Find where the given text appears and provide that cell's center as (X, Y) coordinate. 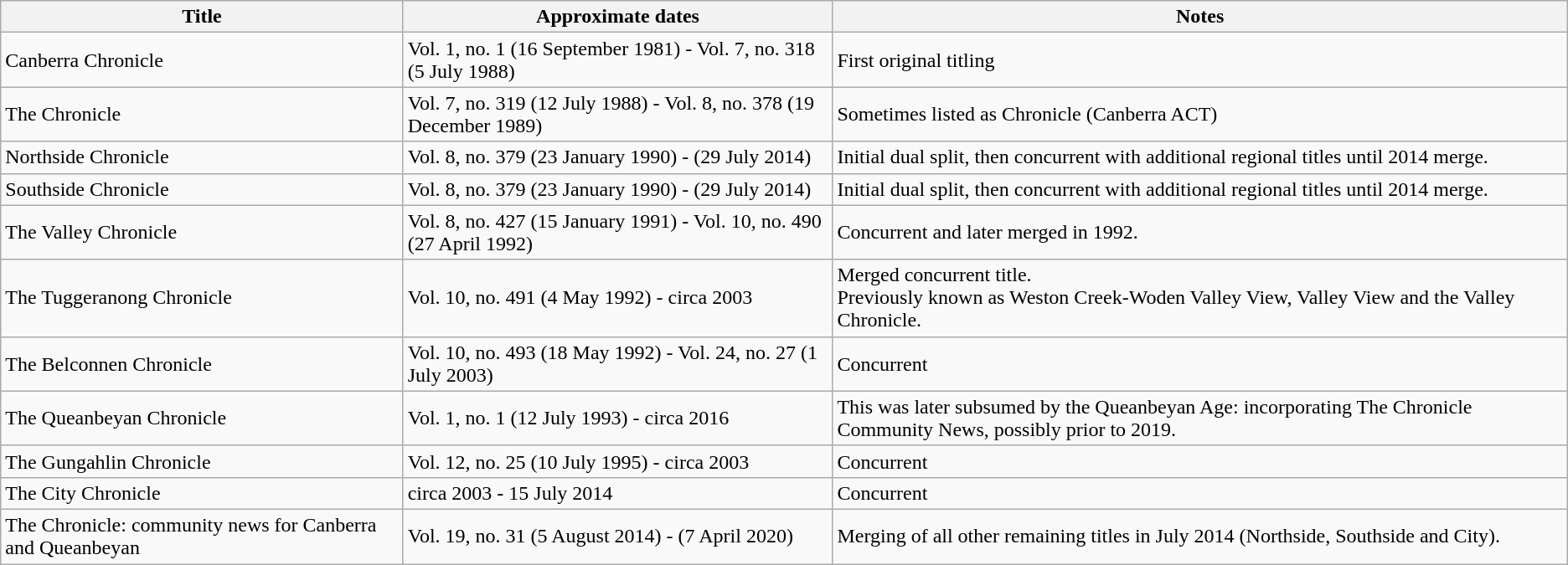
Vol. 19, no. 31 (5 August 2014) - (7 April 2020) (618, 536)
Vol. 7, no. 319 (12 July 1988) - Vol. 8, no. 378 (19 December 1989) (618, 114)
The Chronicle (202, 114)
Title (202, 17)
This was later subsumed by the Queanbeyan Age: incorporating The Chronicle Community News, possibly prior to 2019. (1199, 419)
Sometimes listed as Chronicle (Canberra ACT) (1199, 114)
Northside Chronicle (202, 157)
The Tuggeranong Chronicle (202, 298)
Southside Chronicle (202, 189)
The Gungahlin Chronicle (202, 461)
Merged concurrent title.Previously known as Weston Creek-Woden Valley View, Valley View and the Valley Chronicle. (1199, 298)
Vol. 12, no. 25 (10 July 1995) - circa 2003 (618, 461)
Merging of all other remaining titles in July 2014 (Northside, Southside and City). (1199, 536)
Vol. 10, no. 491 (4 May 1992) - circa 2003 (618, 298)
The City Chronicle (202, 493)
Approximate dates (618, 17)
The Queanbeyan Chronicle (202, 419)
Notes (1199, 17)
Vol. 8, no. 427 (15 January 1991) - Vol. 10, no. 490 (27 April 1992) (618, 233)
Vol. 1, no. 1 (16 September 1981) - Vol. 7, no. 318 (5 July 1988) (618, 60)
The Chronicle: community news for Canberra and Queanbeyan (202, 536)
Canberra Chronicle (202, 60)
circa 2003 - 15 July 2014 (618, 493)
First original titling (1199, 60)
The Valley Chronicle (202, 233)
Vol. 10, no. 493 (18 May 1992) - Vol. 24, no. 27 (1 July 2003) (618, 363)
Concurrent and later merged in 1992. (1199, 233)
The Belconnen Chronicle (202, 363)
Vol. 1, no. 1 (12 July 1993) - circa 2016 (618, 419)
